Output the [X, Y] coordinate of the center of the cell containing the given text.  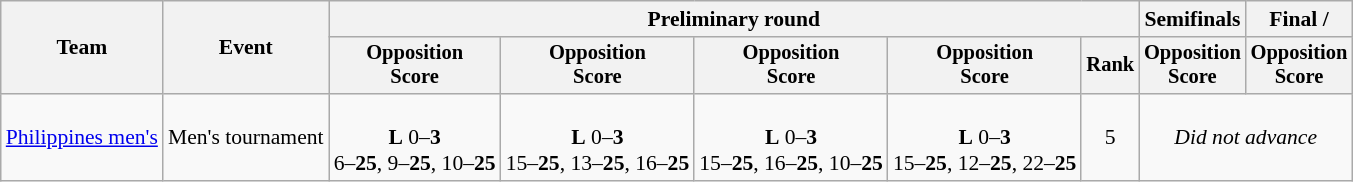
Rank [1110, 66]
L 0–3 6–25, 9–25, 10–25 [415, 138]
Preliminary round [734, 19]
L 0–3 15–25, 13–25, 16–25 [598, 138]
Event [246, 48]
Semifinals [1192, 19]
5 [1110, 138]
L 0–3 15–25, 12–25, 22–25 [985, 138]
Final / [1300, 19]
Men's tournament [246, 138]
Did not advance [1246, 138]
Team [82, 48]
Philippines men's [82, 138]
L 0–3 15–25, 16–25, 10–25 [791, 138]
